Detect which cell encompasses the target text, then output its (X, Y) center coordinate. 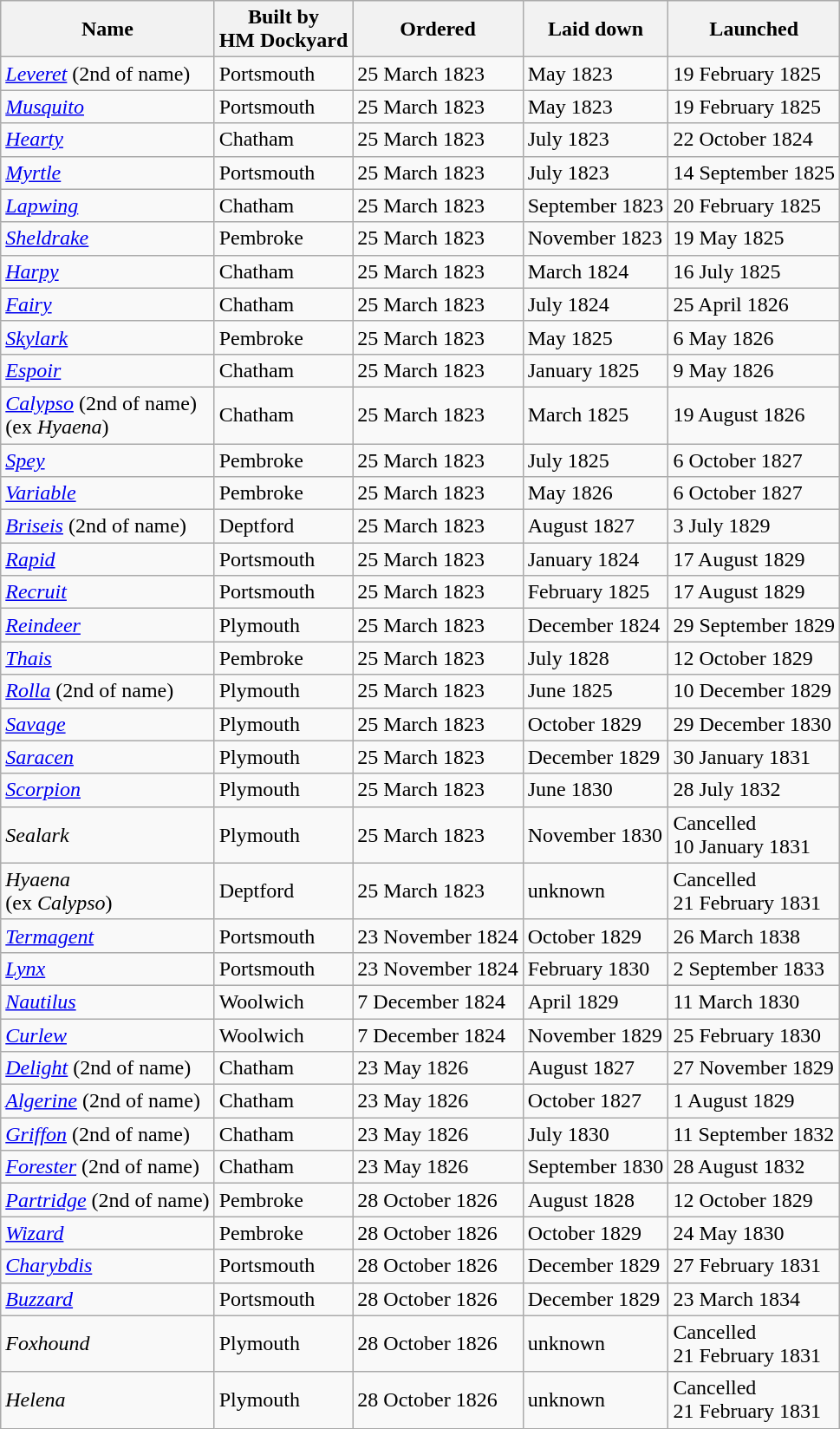
Saracen (107, 757)
Espoir (107, 370)
19 August 1826 (754, 414)
Termagent (107, 936)
Reindeer (107, 625)
Rolla (2nd of name) (107, 691)
Charybdis (107, 1266)
May 1826 (596, 493)
Fairy (107, 304)
20 February 1825 (754, 206)
Variable (107, 493)
Foxhound (107, 1344)
June 1830 (596, 790)
Sealark (107, 834)
6 May 1826 (754, 337)
Lapwing (107, 206)
Lynx (107, 969)
Cancelled10 January 1831 (754, 834)
Musquito (107, 107)
November 1830 (596, 834)
24 May 1830 (754, 1233)
February 1830 (596, 969)
July 1828 (596, 658)
Hyaena(ex Calypso) (107, 891)
Curlew (107, 1034)
February 1825 (596, 592)
Partridge (2nd of name) (107, 1200)
Laid down (596, 29)
Skylark (107, 337)
Spey (107, 460)
Harpy (107, 271)
Built by HM Dockyard (283, 29)
January 1824 (596, 559)
Delight (2nd of name) (107, 1068)
16 July 1825 (754, 271)
July 1825 (596, 460)
Hearty (107, 140)
29 September 1829 (754, 625)
January 1825 (596, 370)
Thais (107, 658)
Algerine (2nd of name) (107, 1101)
October 1827 (596, 1101)
May 1825 (596, 337)
28 August 1832 (754, 1167)
March 1825 (596, 414)
Scorpion (107, 790)
26 March 1838 (754, 936)
Launched (754, 29)
2 September 1833 (754, 969)
29 December 1830 (754, 724)
10 December 1829 (754, 691)
1 August 1829 (754, 1101)
25 February 1830 (754, 1034)
Leveret (2nd of name) (107, 74)
Griffon (2nd of name) (107, 1134)
Sheldrake (107, 238)
23 March 1834 (754, 1299)
Buzzard (107, 1299)
July 1824 (596, 304)
27 November 1829 (754, 1068)
December 1824 (596, 625)
Calypso (2nd of name)(ex Hyaena) (107, 414)
Myrtle (107, 173)
25 April 1826 (754, 304)
April 1829 (596, 1002)
30 January 1831 (754, 757)
Savage (107, 724)
11 March 1830 (754, 1002)
28 July 1832 (754, 790)
September 1830 (596, 1167)
March 1824 (596, 271)
3 July 1829 (754, 526)
Ordered (438, 29)
22 October 1824 (754, 140)
Nautilus (107, 1002)
Briseis (2nd of name) (107, 526)
27 February 1831 (754, 1266)
Name (107, 29)
July 1830 (596, 1134)
19 May 1825 (754, 238)
August 1828 (596, 1200)
9 May 1826 (754, 370)
June 1825 (596, 691)
Recruit (107, 592)
Wizard (107, 1233)
14 September 1825 (754, 173)
11 September 1832 (754, 1134)
Forester (2nd of name) (107, 1167)
Helena (107, 1400)
September 1823 (596, 206)
November 1829 (596, 1034)
Rapid (107, 559)
November 1823 (596, 238)
